Output the [x, y] coordinate of the center of the cell containing the given text.  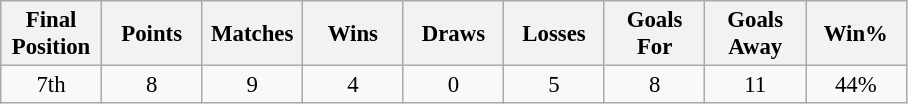
Matches [252, 34]
Final Position [52, 34]
4 [354, 85]
Goals Away [756, 34]
Points [152, 34]
5 [554, 85]
Losses [554, 34]
44% [856, 85]
Draws [454, 34]
0 [454, 85]
7th [52, 85]
Wins [354, 34]
9 [252, 85]
Win% [856, 34]
Goals For [654, 34]
11 [756, 85]
